Identify which cell holds the provided text, then report its (X, Y) central coordinate. 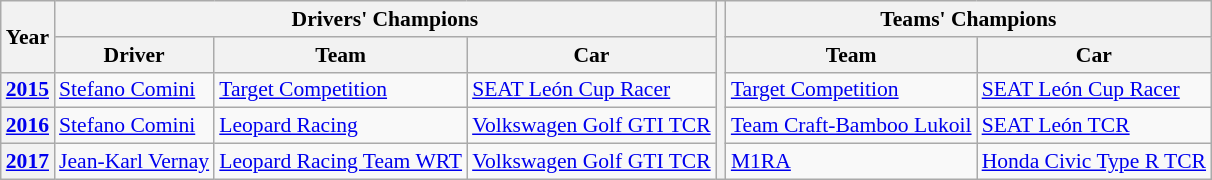
Honda Civic Type R TCR (1094, 162)
Year (28, 36)
Drivers' Champions (385, 19)
Driver (134, 55)
2017 (28, 162)
Jean-Karl Vernay (134, 162)
SEAT León TCR (1094, 126)
2015 (28, 90)
Teams' Champions (968, 19)
Team Craft-Bamboo Lukoil (852, 126)
Leopard Racing (340, 126)
Leopard Racing Team WRT (340, 162)
M1RA (852, 162)
2016 (28, 126)
